Find where the given text appears and provide that cell's center as (x, y) coordinate. 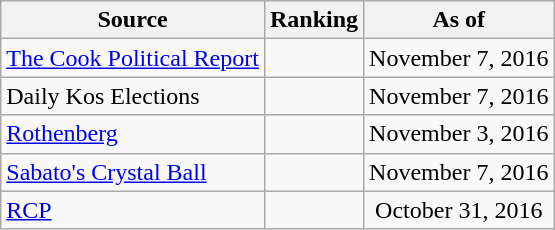
The Cook Political Report (133, 58)
As of (459, 20)
Daily Kos Elections (133, 96)
October 31, 2016 (459, 210)
Rothenberg (133, 134)
Sabato's Crystal Ball (133, 172)
November 3, 2016 (459, 134)
Ranking (314, 20)
RCP (133, 210)
Source (133, 20)
